Output the [X, Y] coordinate of the center of the cell containing the given text.  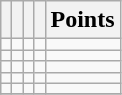
Points [82, 20]
